From the cell containing the given text, extract its center point as [X, Y] coordinate. 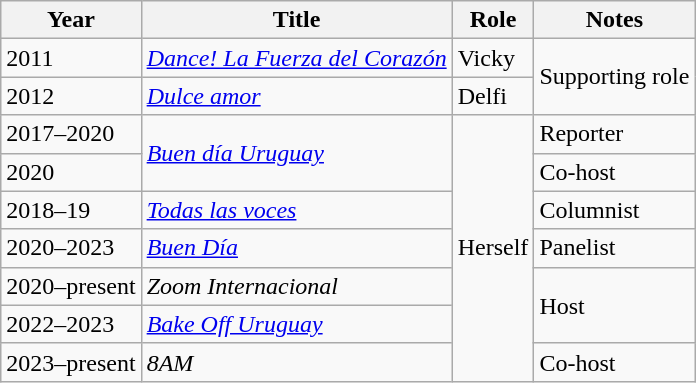
Host [614, 305]
Panelist [614, 248]
2011 [71, 58]
Year [71, 20]
Zoom Internacional [296, 286]
Dulce amor [296, 96]
Role [493, 20]
Title [296, 20]
Delfi [493, 96]
2020 [71, 172]
Reporter [614, 134]
2022–2023 [71, 324]
2012 [71, 96]
Bake Off Uruguay [296, 324]
Todas las voces [296, 210]
Buen día Uruguay [296, 153]
Supporting role [614, 77]
Notes [614, 20]
Vicky [493, 58]
Herself [493, 248]
2018–19 [71, 210]
Buen Día [296, 248]
Dance! La Fuerza del Corazón [296, 58]
8AM [296, 362]
2017–2020 [71, 134]
2023–present [71, 362]
2020–present [71, 286]
2020–2023 [71, 248]
Columnist [614, 210]
